Capture the cell that displays the provided text and extract its (x, y) central coordinate. 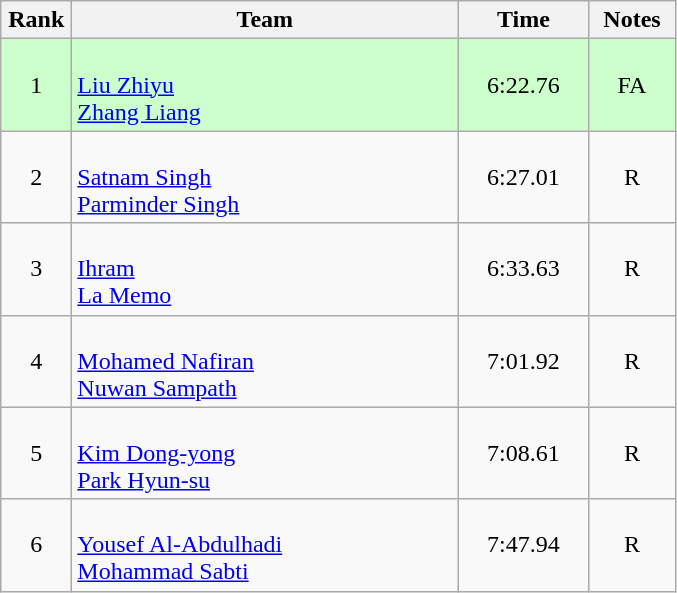
6 (36, 545)
Team (265, 20)
7:47.94 (524, 545)
Liu ZhiyuZhang Liang (265, 85)
FA (632, 85)
3 (36, 269)
Mohamed NafiranNuwan Sampath (265, 361)
Yousef Al-AbdulhadiMohammad Sabti (265, 545)
6:22.76 (524, 85)
7:08.61 (524, 453)
IhramLa Memo (265, 269)
7:01.92 (524, 361)
4 (36, 361)
Rank (36, 20)
6:33.63 (524, 269)
Kim Dong-yongPark Hyun-su (265, 453)
2 (36, 177)
Notes (632, 20)
Time (524, 20)
1 (36, 85)
5 (36, 453)
6:27.01 (524, 177)
Satnam SinghParminder Singh (265, 177)
